Capture the cell that displays the provided text and extract its [X, Y] central coordinate. 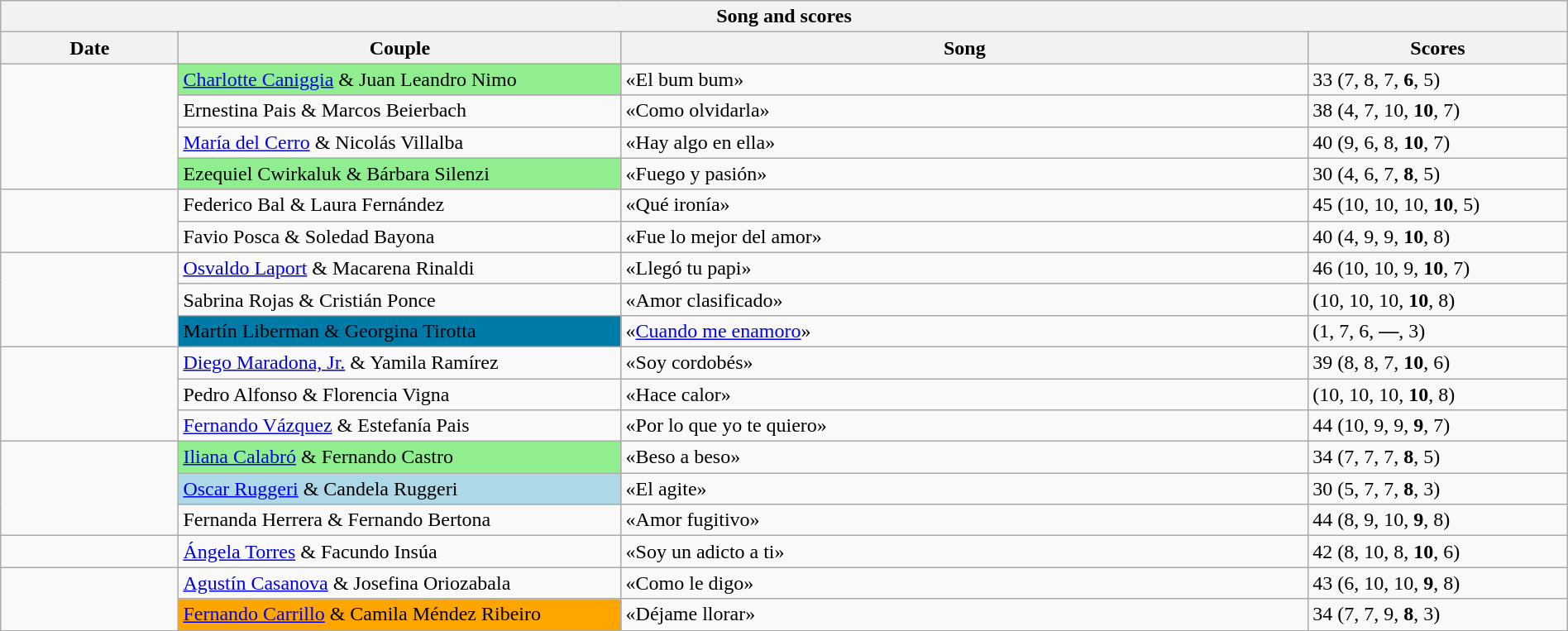
Fernando Carrillo & Camila Méndez Ribeiro [400, 614]
Osvaldo Laport & Macarena Rinaldi [400, 268]
«Qué ironía» [964, 205]
María del Cerro & Nicolás Villalba [400, 142]
Ángela Torres & Facundo Insúa [400, 552]
«El agite» [964, 489]
«Hace calor» [964, 394]
Couple [400, 48]
Fernanda Herrera & Fernando Bertona [400, 520]
«El bum bum» [964, 79]
«Soy cordobés» [964, 362]
Charlotte Caniggia & Juan Leandro Nimo [400, 79]
38 (4, 7, 10, 10, 7) [1438, 111]
«Llegó tu papi» [964, 268]
34 (7, 7, 9, 8, 3) [1438, 614]
40 (9, 6, 8, 10, 7) [1438, 142]
«Hay algo en ella» [964, 142]
Agustín Casanova & Josefina Oriozabala [400, 583]
Song [964, 48]
30 (5, 7, 7, 8, 3) [1438, 489]
Favio Posca & Soledad Bayona [400, 237]
«Amor clasificado» [964, 299]
44 (10, 9, 9, 9, 7) [1438, 426]
«Cuando me enamoro» [964, 331]
40 (4, 9, 9, 10, 8) [1438, 237]
45 (10, 10, 10, 10, 5) [1438, 205]
Federico Bal & Laura Fernández [400, 205]
Ernestina Pais & Marcos Beierbach [400, 111]
42 (8, 10, 8, 10, 6) [1438, 552]
Fernando Vázquez & Estefanía Pais [400, 426]
Sabrina Rojas & Cristián Ponce [400, 299]
(1, 7, 6, —, 3) [1438, 331]
34 (7, 7, 7, 8, 5) [1438, 457]
«Como olvidarla» [964, 111]
Diego Maradona, Jr. & Yamila Ramírez [400, 362]
Pedro Alfonso & Florencia Vigna [400, 394]
30 (4, 6, 7, 8, 5) [1438, 174]
«Fue lo mejor del amor» [964, 237]
39 (8, 8, 7, 10, 6) [1438, 362]
«Por lo que yo te quiero» [964, 426]
33 (7, 8, 7, 6, 5) [1438, 79]
«Amor fugitivo» [964, 520]
Ezequiel Cwirkaluk & Bárbara Silenzi [400, 174]
«Beso a beso» [964, 457]
44 (8, 9, 10, 9, 8) [1438, 520]
Martín Liberman & Georgina Tirotta [400, 331]
«Soy un adicto a ti» [964, 552]
«Déjame llorar» [964, 614]
Oscar Ruggeri & Candela Ruggeri [400, 489]
46 (10, 10, 9, 10, 7) [1438, 268]
Iliana Calabró & Fernando Castro [400, 457]
43 (6, 10, 10, 9, 8) [1438, 583]
Date [89, 48]
«Como le digo» [964, 583]
Scores [1438, 48]
«Fuego y pasión» [964, 174]
Song and scores [784, 17]
